Capture the cell that displays the provided text and extract its [X, Y] central coordinate. 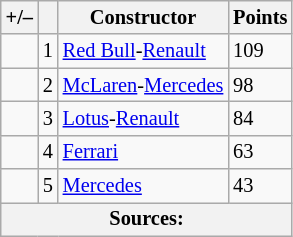
Sources: [147, 219]
98 [260, 85]
McLaren-Mercedes [143, 85]
2 [48, 85]
Lotus-Renault [143, 118]
5 [48, 186]
Points [260, 17]
109 [260, 51]
63 [260, 152]
Mercedes [143, 186]
Red Bull-Renault [143, 51]
1 [48, 51]
Constructor [143, 17]
Ferrari [143, 152]
3 [48, 118]
43 [260, 186]
+/– [20, 17]
84 [260, 118]
4 [48, 152]
